Detect which cell encompasses the target text, then output its [x, y] center coordinate. 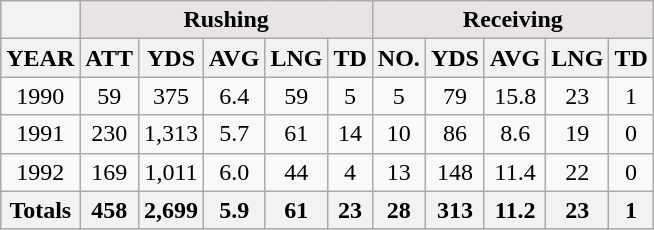
1990 [40, 96]
Rushing [226, 20]
313 [454, 210]
11.2 [514, 210]
15.8 [514, 96]
169 [110, 172]
2,699 [170, 210]
1,011 [170, 172]
148 [454, 172]
Receiving [512, 20]
22 [578, 172]
ATT [110, 58]
5.9 [234, 210]
10 [398, 134]
19 [578, 134]
458 [110, 210]
1992 [40, 172]
28 [398, 210]
NO. [398, 58]
1991 [40, 134]
8.6 [514, 134]
14 [350, 134]
11.4 [514, 172]
YEAR [40, 58]
4 [350, 172]
86 [454, 134]
5.7 [234, 134]
6.0 [234, 172]
6.4 [234, 96]
13 [398, 172]
Totals [40, 210]
44 [296, 172]
375 [170, 96]
1,313 [170, 134]
79 [454, 96]
230 [110, 134]
